Detect which cell encompasses the target text, then output its (X, Y) center coordinate. 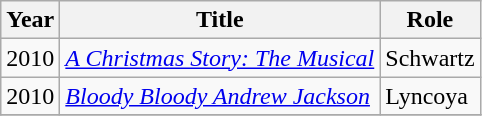
Title (220, 20)
Schwartz (430, 58)
Lyncoya (430, 96)
A Christmas Story: The Musical (220, 58)
Bloody Bloody Andrew Jackson (220, 96)
Year (30, 20)
Role (430, 20)
